Locate the cell with the specified text and output its (X, Y) center coordinate. 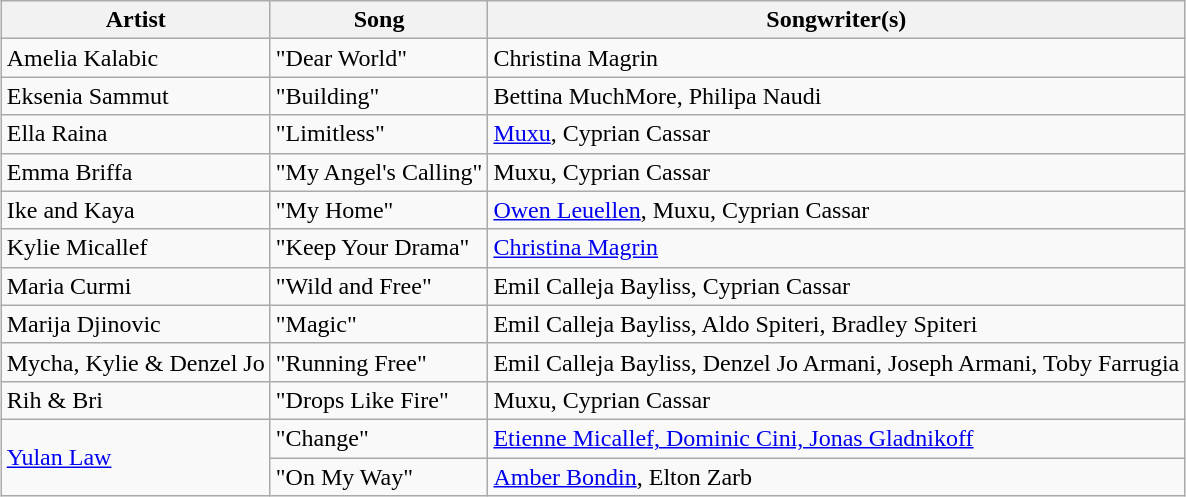
Rih & Bri (136, 400)
Emma Briffa (136, 172)
Etienne Micallef, Dominic Cini, Jonas Gladnikoff (836, 438)
"Drops Like Fire" (379, 400)
"My Angel's Calling" (379, 172)
Ike and Kaya (136, 210)
Marija Djinovic (136, 324)
Owen Leuellen, Muxu, Cyprian Cassar (836, 210)
Emil Calleja Bayliss, Denzel Jo Armani, Joseph Armani, Toby Farrugia (836, 362)
Amelia Kalabic (136, 58)
Songwriter(s) (836, 20)
"Wild and Free" (379, 286)
Yulan Law (136, 457)
Amber Bondin, Elton Zarb (836, 477)
Maria Curmi (136, 286)
"Change" (379, 438)
"Running Free" (379, 362)
Artist (136, 20)
Emil Calleja Bayliss, Aldo Spiteri, Bradley Spiteri (836, 324)
"Limitless" (379, 134)
Ella Raina (136, 134)
Song (379, 20)
Bettina MuchMore, Philipa Naudi (836, 96)
Eksenia Sammut (136, 96)
"Building" (379, 96)
"My Home" (379, 210)
"Keep Your Drama" (379, 248)
Mycha, Kylie & Denzel Jo (136, 362)
Kylie Micallef (136, 248)
"Dear World" (379, 58)
"Magic" (379, 324)
"On My Way" (379, 477)
Emil Calleja Bayliss, Cyprian Cassar (836, 286)
